Provide the [x, y] coordinate of the cell's center where the given text is located.  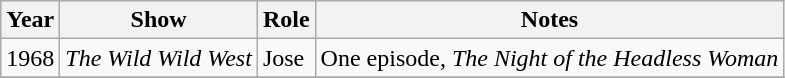
1968 [30, 58]
Role [286, 20]
The Wild Wild West [159, 58]
Jose [286, 58]
Show [159, 20]
One episode, The Night of the Headless Woman [550, 58]
Year [30, 20]
Notes [550, 20]
